Search for the cell housing the specified text and yield its (X, Y) center coordinate. 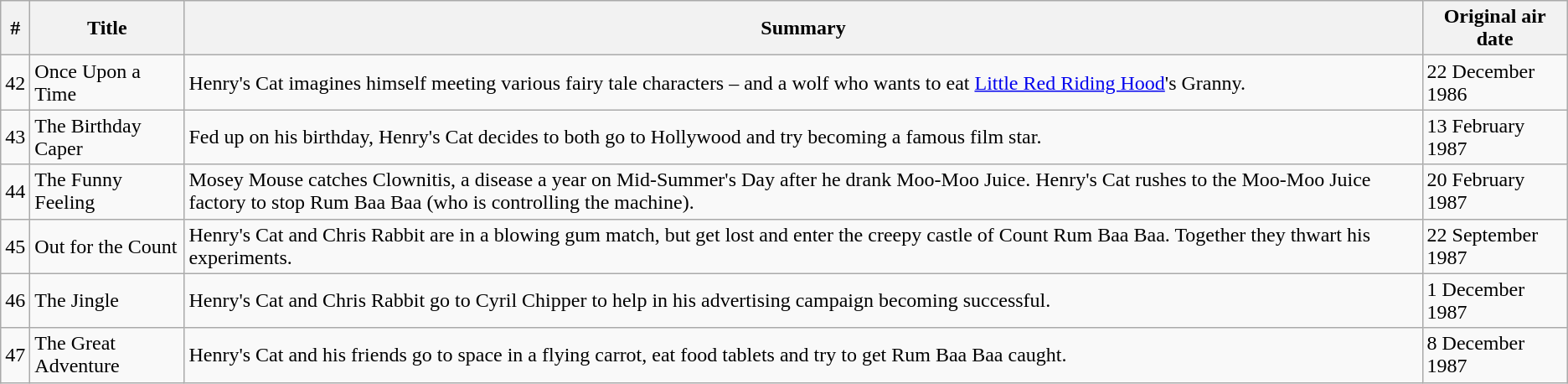
The Jingle (107, 300)
8 December 1987 (1494, 355)
Once Upon a Time (107, 82)
Out for the Count (107, 246)
Henry's Cat and Chris Rabbit go to Cyril Chipper to help in his advertising campaign becoming successful. (803, 300)
Fed up on his birthday, Henry's Cat decides to both go to Hollywood and try becoming a famous film star. (803, 138)
42 (15, 82)
44 (15, 191)
22 September 1987 (1494, 246)
The Funny Feeling (107, 191)
46 (15, 300)
20 February 1987 (1494, 191)
45 (15, 246)
22 December 1986 (1494, 82)
1 December 1987 (1494, 300)
Henry's Cat imagines himself meeting various fairy tale characters – and a wolf who wants to eat Little Red Riding Hood's Granny. (803, 82)
The Birthday Caper (107, 138)
Title (107, 29)
43 (15, 138)
Summary (803, 29)
# (15, 29)
47 (15, 355)
13 February 1987 (1494, 138)
The Great Adventure (107, 355)
Henry's Cat and his friends go to space in a flying carrot, eat food tablets and try to get Rum Baa Baa caught. (803, 355)
Original air date (1494, 29)
